Search for the cell housing the specified text and yield its (x, y) center coordinate. 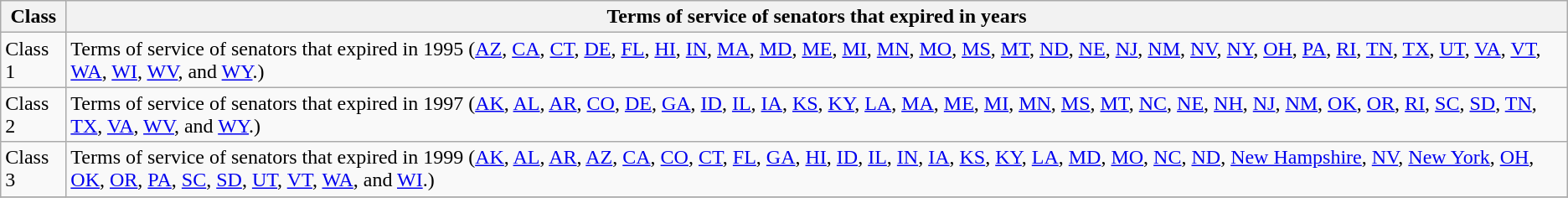
Class (34, 17)
Terms of service of senators that expired in years (817, 17)
Class 3 (34, 169)
Class 1 (34, 60)
Class 2 (34, 114)
